Determine the (X, Y) coordinate at the center of the cell enclosing the given text.  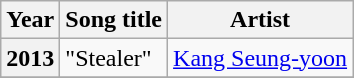
Artist (260, 20)
"Stealer" (114, 58)
Year (30, 20)
Song title (114, 20)
2013 (30, 58)
Kang Seung-yoon (260, 58)
